Capture the cell that displays the provided text and extract its (X, Y) central coordinate. 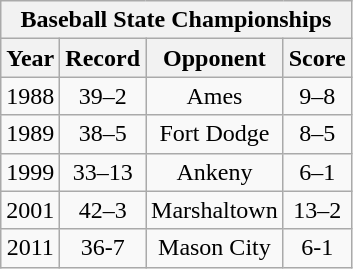
Marshaltown (215, 210)
38–5 (103, 134)
1999 (30, 172)
Baseball State Championships (176, 20)
2001 (30, 210)
6-1 (317, 248)
9–8 (317, 96)
2011 (30, 248)
Score (317, 58)
Ankeny (215, 172)
Opponent (215, 58)
6–1 (317, 172)
Ames (215, 96)
39–2 (103, 96)
8–5 (317, 134)
36-7 (103, 248)
1989 (30, 134)
13–2 (317, 210)
Record (103, 58)
1988 (30, 96)
42–3 (103, 210)
Fort Dodge (215, 134)
Mason City (215, 248)
33–13 (103, 172)
Year (30, 58)
